Determine the (x, y) coordinate at the center of the cell enclosing the given text.  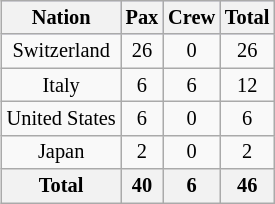
40 (142, 186)
Italy (62, 85)
United States (62, 119)
Crew (192, 18)
12 (247, 85)
Switzerland (62, 51)
Pax (142, 18)
46 (247, 186)
Japan (62, 152)
Nation (62, 18)
